Detect which cell encompasses the target text, then output its [x, y] center coordinate. 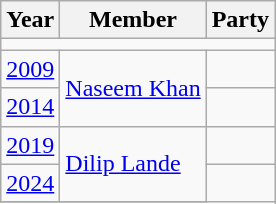
2019 [30, 145]
Year [30, 20]
2009 [30, 69]
Dilip Lande [133, 164]
2014 [30, 107]
Member [133, 20]
Party [240, 20]
Naseem Khan [133, 88]
2024 [30, 183]
